Return the (X, Y) coordinate for the center point of the cell that contains the specified text.  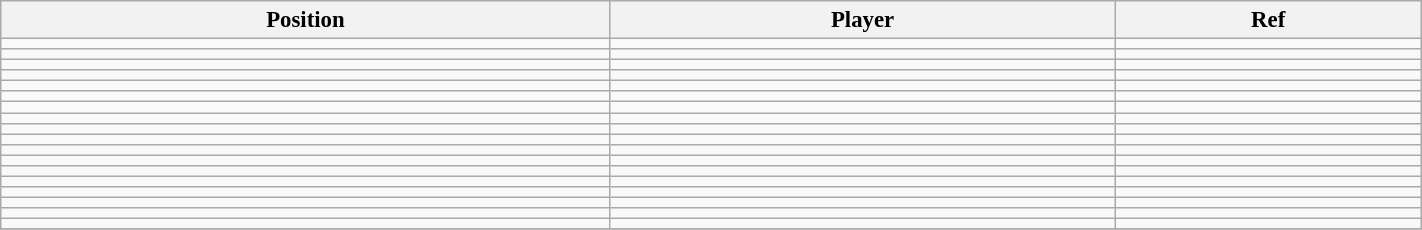
Position (306, 20)
Ref (1268, 20)
Player (862, 20)
